Find where the given text appears and provide that cell's center as (X, Y) coordinate. 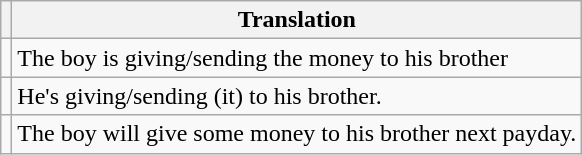
Translation (297, 20)
The boy will give some money to his brother next payday. (297, 134)
The boy is giving/sending the money to his brother (297, 58)
He's giving/sending (it) to his brother. (297, 96)
